From the cell containing the given text, extract its center point as [x, y] coordinate. 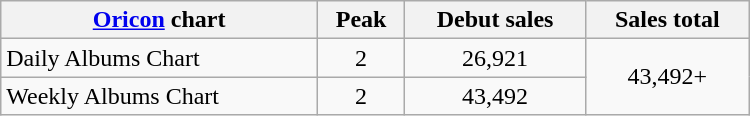
Daily Albums Chart [160, 58]
Oricon chart [160, 20]
43,492+ [667, 77]
26,921 [496, 58]
Peak [360, 20]
Weekly Albums Chart [160, 96]
43,492 [496, 96]
Debut sales [496, 20]
Sales total [667, 20]
